Identify which cell holds the provided text, then report its [X, Y] central coordinate. 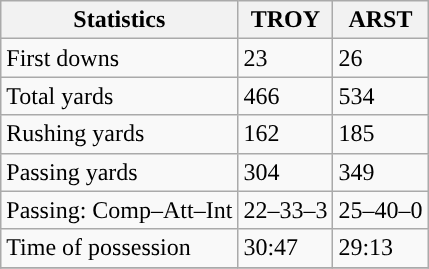
29:13 [380, 248]
185 [380, 134]
534 [380, 96]
22–33–3 [286, 210]
466 [286, 96]
ARST [380, 20]
162 [286, 134]
Passing yards [120, 172]
Rushing yards [120, 134]
Statistics [120, 20]
TROY [286, 20]
23 [286, 58]
349 [380, 172]
30:47 [286, 248]
Total yards [120, 96]
25–40–0 [380, 210]
First downs [120, 58]
Passing: Comp–Att–Int [120, 210]
26 [380, 58]
304 [286, 172]
Time of possession [120, 248]
